For the text-containing cell, return its midpoint in (X, Y) coordinate format. 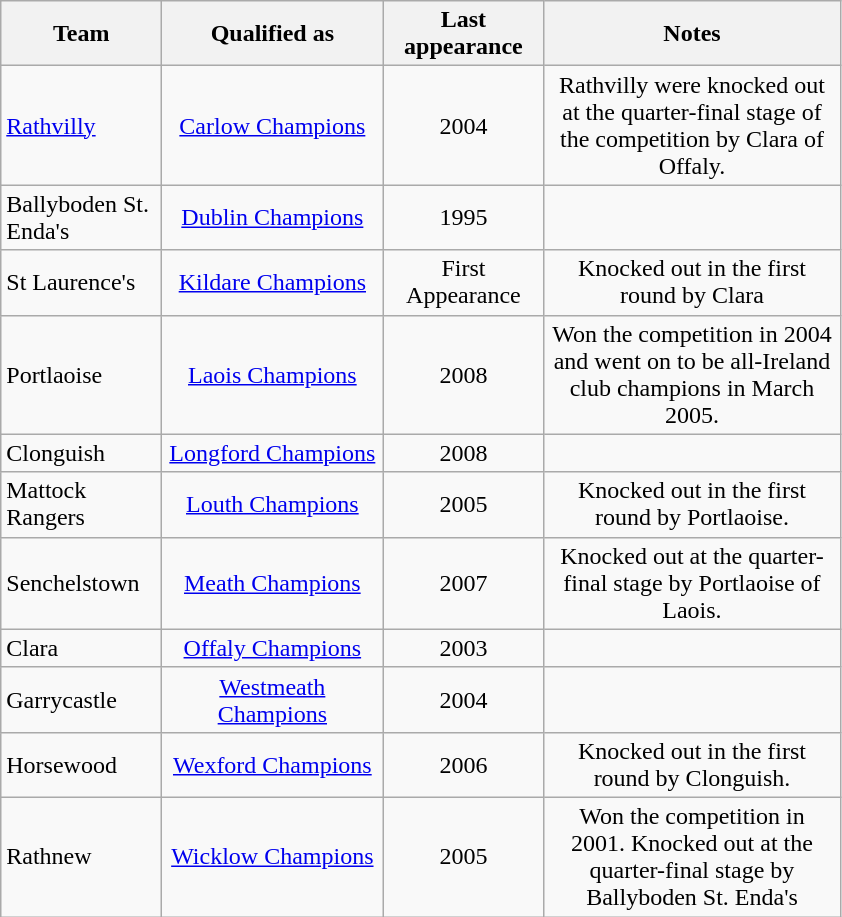
Clara (82, 648)
Horsewood (82, 764)
2006 (464, 764)
Ballyboden St. Enda's (82, 218)
Longford Champions (272, 453)
Dublin Champions (272, 218)
Knocked out at the quarter-final stage by Portlaoise of Laois. (692, 583)
Team (82, 34)
Knocked out in the first round by Clonguish. (692, 764)
1995 (464, 218)
Carlow Champions (272, 126)
Won the competition in 2001. Knocked out at the quarter-final stage by Ballyboden St. Enda's (692, 856)
Louth Champions (272, 504)
Rathvilly were knocked out at the quarter-final stage of the competition by Clara of Offaly. (692, 126)
Meath Champions (272, 583)
Laois Champions (272, 374)
Kildare Champions (272, 282)
Portlaoise (82, 374)
Mattock Rangers (82, 504)
Clonguish (82, 453)
Rathnew (82, 856)
Garrycastle (82, 700)
Wexford Champions (272, 764)
St Laurence's (82, 282)
Rathvilly (82, 126)
Westmeath Champions (272, 700)
2003 (464, 648)
Won the competition in 2004 and went on to be all-Ireland club champions in March 2005. (692, 374)
Qualified as (272, 34)
Senchelstown (82, 583)
First Appearance (464, 282)
Offaly Champions (272, 648)
2007 (464, 583)
Last appearance (464, 34)
Knocked out in the first round by Clara (692, 282)
Wicklow Champions (272, 856)
Notes (692, 34)
Knocked out in the first round by Portlaoise. (692, 504)
